Return the (x, y) coordinate for the center point of the cell that contains the specified text.  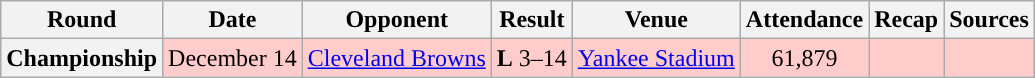
December 14 (233, 58)
Recap (906, 20)
Venue (656, 20)
Attendance (804, 20)
Sources (990, 20)
Round (82, 20)
Result (532, 20)
Cleveland Browns (396, 58)
L 3–14 (532, 58)
Championship (82, 58)
Date (233, 20)
61,879 (804, 58)
Yankee Stadium (656, 58)
Opponent (396, 20)
